For the text-containing cell, return its midpoint in (x, y) coordinate format. 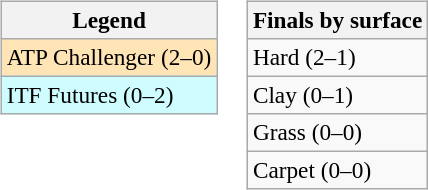
Grass (0–0) (337, 133)
Clay (0–1) (337, 95)
Finals by surface (337, 20)
ATP Challenger (2–0) (108, 57)
Legend (108, 20)
Carpet (0–0) (337, 171)
ITF Futures (0–2) (108, 95)
Hard (2–1) (337, 57)
